From the cell containing the given text, extract its center point as (X, Y) coordinate. 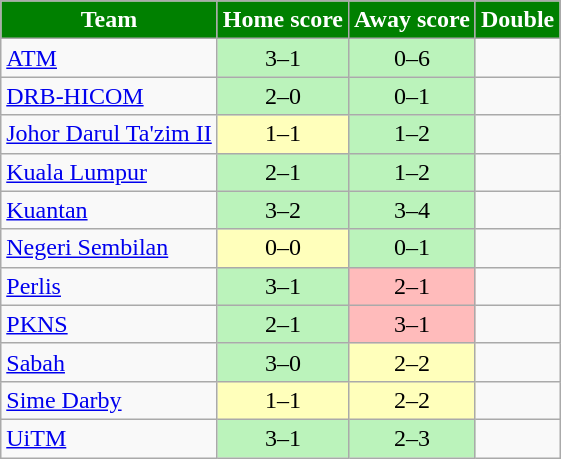
Away score (412, 20)
PKNS (110, 324)
0–6 (412, 58)
Sabah (110, 362)
3–0 (282, 362)
ATM (110, 58)
2–0 (282, 96)
Johor Darul Ta'zim II (110, 134)
0–0 (282, 248)
Kuala Lumpur (110, 172)
Negeri Sembilan (110, 248)
UiTM (110, 438)
3–2 (282, 210)
Team (110, 20)
3–4 (412, 210)
Double (517, 20)
Kuantan (110, 210)
Perlis (110, 286)
Home score (282, 20)
Sime Darby (110, 400)
DRB-HICOM (110, 96)
2–3 (412, 438)
